Detect which cell encompasses the target text, then output its [X, Y] center coordinate. 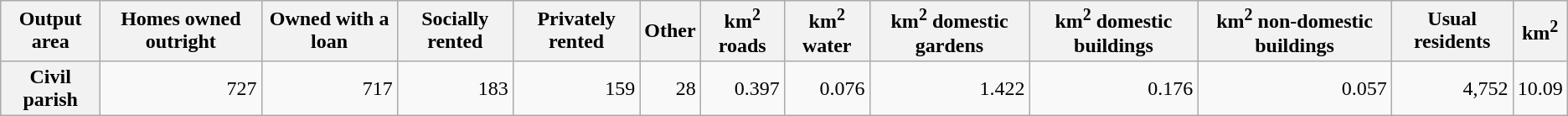
28 [670, 87]
Usual residents [1452, 31]
Owned with a loan [329, 31]
Other [670, 31]
0.076 [827, 87]
Civil parish [50, 87]
0.057 [1295, 87]
km2 water [827, 31]
km2 domestic buildings [1114, 31]
10.09 [1540, 87]
Output area [50, 31]
km2 roads [742, 31]
183 [455, 87]
km2 non-domestic buildings [1295, 31]
Homes owned outright [181, 31]
km2 domestic gardens [950, 31]
0.397 [742, 87]
Privately rented [576, 31]
1.422 [950, 87]
4,752 [1452, 87]
727 [181, 87]
km2 [1540, 31]
0.176 [1114, 87]
Socially rented [455, 31]
159 [576, 87]
717 [329, 87]
